For the text-containing cell, return its midpoint in (x, y) coordinate format. 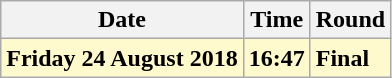
Final (350, 58)
Date (122, 20)
Friday 24 August 2018 (122, 58)
Time (276, 20)
Round (350, 20)
16:47 (276, 58)
